Find where the given text appears and provide that cell's center as (x, y) coordinate. 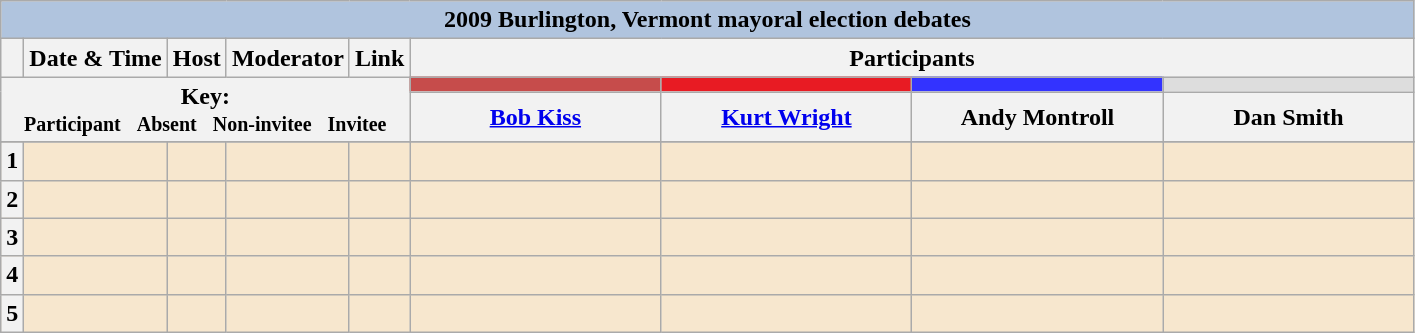
Host (196, 58)
3 (12, 237)
Participants (912, 58)
Andy Montroll (1038, 117)
4 (12, 275)
Moderator (288, 58)
2 (12, 199)
Bob Kiss (536, 117)
Dan Smith (1288, 117)
2009 Burlington, Vermont mayoral election debates (708, 20)
Kurt Wright (786, 117)
Link (379, 58)
Date & Time (96, 58)
1 (12, 161)
5 (12, 313)
Key: Participant Absent Non-invitee Invitee (206, 110)
